Scan for the cell matching the given text and deliver its [X, Y] coordinate at center. 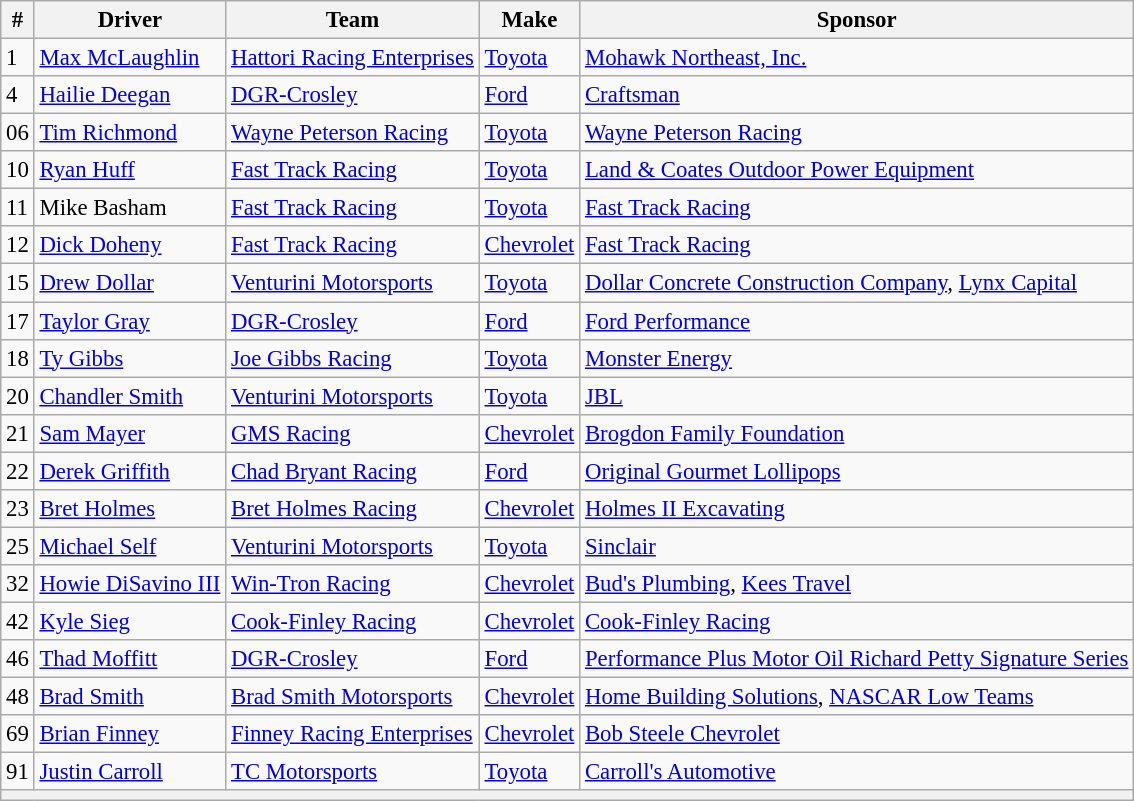
Mike Basham [130, 208]
10 [18, 170]
32 [18, 584]
Performance Plus Motor Oil Richard Petty Signature Series [857, 659]
42 [18, 621]
69 [18, 734]
21 [18, 433]
Brad Smith Motorsports [353, 697]
Hattori Racing Enterprises [353, 58]
Home Building Solutions, NASCAR Low Teams [857, 697]
Howie DiSavino III [130, 584]
Brad Smith [130, 697]
Tim Richmond [130, 133]
Make [529, 20]
48 [18, 697]
Sinclair [857, 546]
Taylor Gray [130, 321]
Mohawk Northeast, Inc. [857, 58]
91 [18, 772]
25 [18, 546]
Ty Gibbs [130, 358]
46 [18, 659]
18 [18, 358]
Justin Carroll [130, 772]
1 [18, 58]
Carroll's Automotive [857, 772]
Drew Dollar [130, 283]
Holmes II Excavating [857, 509]
17 [18, 321]
Dollar Concrete Construction Company, Lynx Capital [857, 283]
Chandler Smith [130, 396]
Brian Finney [130, 734]
15 [18, 283]
Ford Performance [857, 321]
Kyle Sieg [130, 621]
JBL [857, 396]
Dick Doheny [130, 245]
4 [18, 95]
Sponsor [857, 20]
Monster Energy [857, 358]
22 [18, 471]
Brogdon Family Foundation [857, 433]
Finney Racing Enterprises [353, 734]
Thad Moffitt [130, 659]
Chad Bryant Racing [353, 471]
GMS Racing [353, 433]
Bud's Plumbing, Kees Travel [857, 584]
Driver [130, 20]
12 [18, 245]
23 [18, 509]
Michael Self [130, 546]
Bret Holmes Racing [353, 509]
Craftsman [857, 95]
Original Gourmet Lollipops [857, 471]
06 [18, 133]
Hailie Deegan [130, 95]
Bret Holmes [130, 509]
Ryan Huff [130, 170]
Joe Gibbs Racing [353, 358]
# [18, 20]
11 [18, 208]
Team [353, 20]
Sam Mayer [130, 433]
Derek Griffith [130, 471]
TC Motorsports [353, 772]
Max McLaughlin [130, 58]
Bob Steele Chevrolet [857, 734]
20 [18, 396]
Land & Coates Outdoor Power Equipment [857, 170]
Win-Tron Racing [353, 584]
